Extract the [X, Y] coordinate from the center of the cell holding the provided text.  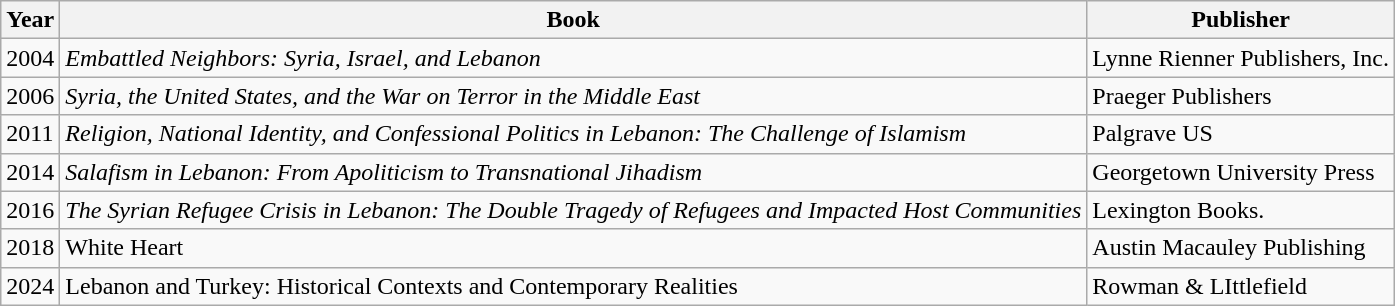
2004 [30, 58]
Georgetown University Press [1241, 172]
2011 [30, 134]
Palgrave US [1241, 134]
Publisher [1241, 20]
Book [574, 20]
Lexington Books. [1241, 210]
Rowman & LIttlefield [1241, 286]
2014 [30, 172]
The Syrian Refugee Crisis in Lebanon: The Double Tragedy of Refugees and Impacted Host Communities [574, 210]
Salafism in Lebanon: From Apoliticism to Transnational Jihadism [574, 172]
Syria, the United States, and the War on Terror in the Middle East [574, 96]
Embattled Neighbors: Syria, Israel, and Lebanon [574, 58]
2016 [30, 210]
2006 [30, 96]
Praeger Publishers [1241, 96]
Austin Macauley Publishing [1241, 248]
Lebanon and Turkey: Historical Contexts and Contemporary Realities [574, 286]
Year [30, 20]
White Heart [574, 248]
Lynne Rienner Publishers, Inc. [1241, 58]
2024 [30, 286]
Religion, National Identity, and Confessional Politics in Lebanon: The Challenge of Islamism [574, 134]
2018 [30, 248]
